Locate the cell with the specified text and output its [X, Y] center coordinate. 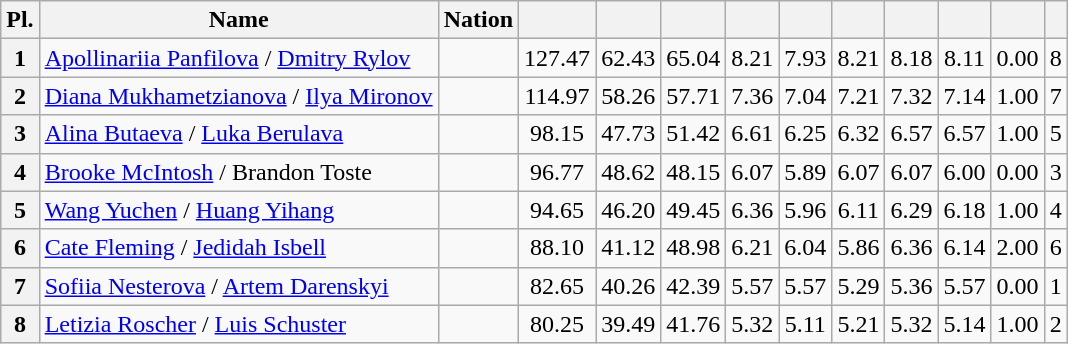
114.97 [558, 96]
6.18 [964, 210]
7.14 [964, 96]
6.32 [858, 134]
Pl. [20, 20]
6.04 [806, 248]
6.61 [752, 134]
5.11 [806, 324]
6.14 [964, 248]
5.89 [806, 172]
5.21 [858, 324]
96.77 [558, 172]
48.62 [628, 172]
40.26 [628, 286]
Nation [478, 20]
49.45 [694, 210]
5.14 [964, 324]
Brooke McIntosh / Brandon Toste [238, 172]
57.71 [694, 96]
Alina Butaeva / Luka Berulava [238, 134]
Wang Yuchen / Huang Yihang [238, 210]
7.93 [806, 58]
42.39 [694, 286]
98.15 [558, 134]
48.98 [694, 248]
5.96 [806, 210]
Sofiia Nesterova / Artem Darenskyi [238, 286]
6.00 [964, 172]
7.32 [912, 96]
88.10 [558, 248]
80.25 [558, 324]
Cate Fleming / Jedidah Isbell [238, 248]
Apollinariia Panfilova / Dmitry Rylov [238, 58]
Name [238, 20]
6.11 [858, 210]
82.65 [558, 286]
48.15 [694, 172]
6.25 [806, 134]
7.36 [752, 96]
41.76 [694, 324]
8.18 [912, 58]
6.29 [912, 210]
Letizia Roscher / Luis Schuster [238, 324]
51.42 [694, 134]
62.43 [628, 58]
127.47 [558, 58]
41.12 [628, 248]
5.29 [858, 286]
7.04 [806, 96]
5.86 [858, 248]
58.26 [628, 96]
94.65 [558, 210]
8.11 [964, 58]
7.21 [858, 96]
65.04 [694, 58]
39.49 [628, 324]
47.73 [628, 134]
Diana Mukhametzianova / Ilya Mironov [238, 96]
46.20 [628, 210]
2.00 [1018, 248]
5.36 [912, 286]
6.21 [752, 248]
